Determine the [x, y] coordinate at the center of the cell enclosing the given text.  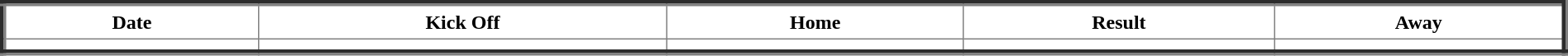
Home [815, 21]
Kick Off [463, 21]
Away [1419, 21]
Result [1118, 21]
Date [131, 21]
